Pinpoint the cell where the given text exists, returning its (x, y) midpoint coordinate. 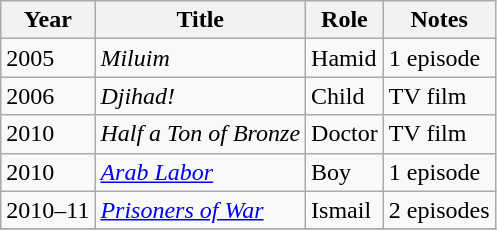
Djihad! (200, 96)
Boy (345, 172)
2005 (48, 58)
Prisoners of War (200, 210)
Miluim (200, 58)
Child (345, 96)
Year (48, 20)
2010–11 (48, 210)
Ismail (345, 210)
2 episodes (439, 210)
2006 (48, 96)
Role (345, 20)
Half a Ton of Bronze (200, 134)
Arab Labor (200, 172)
Title (200, 20)
Doctor (345, 134)
Notes (439, 20)
Hamid (345, 58)
